Determine the [x, y] coordinate at the center of the cell enclosing the given text.  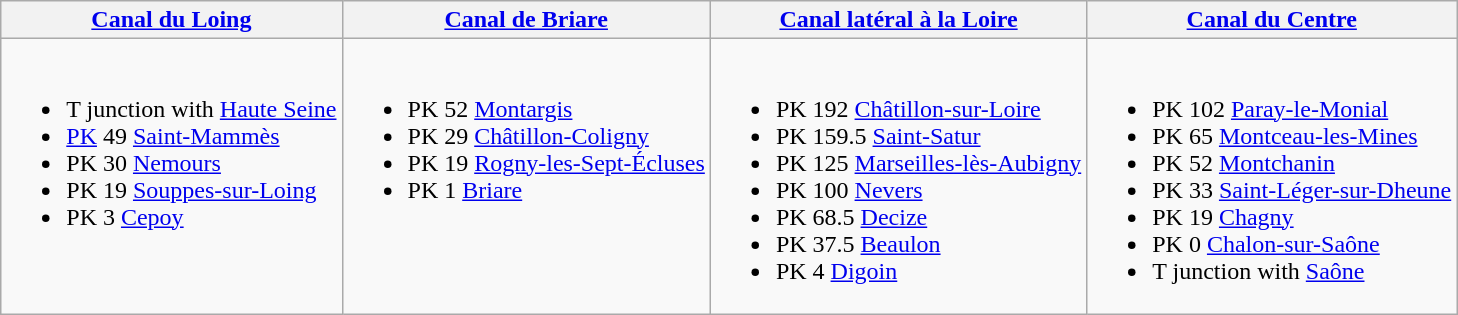
Canal du Centre [1272, 20]
Canal du Loing [172, 20]
PK 102 Paray-le-MonialPK 65 Montceau-les-MinesPK 52 MontchaninPK 33 Saint-Léger-sur-DheunePK 19 ChagnyPK 0 Chalon-sur-SaôneT junction with Saône [1272, 176]
Canal latéral à la Loire [898, 20]
PK 52 MontargisPK 29 Châtillon-ColignyPK 19 Rogny-les-Sept-ÉclusesPK 1 Briare [526, 176]
Canal de Briare [526, 20]
PK 192 Châtillon-sur-LoirePK 159.5 Saint-SaturPK 125 Marseilles-lès-AubignyPK 100 NeversPK 68.5 DecizePK 37.5 BeaulonPK 4 Digoin [898, 176]
T junction with Haute SeinePK 49 Saint-MammèsPK 30 NemoursPK 19 Souppes-sur-LoingPK 3 Cepoy [172, 176]
